From the cell containing the given text, extract its center point as (X, Y) coordinate. 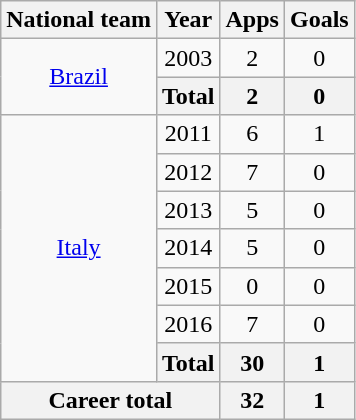
National team (79, 20)
2011 (188, 134)
Apps (252, 20)
Brazil (79, 77)
Year (188, 20)
Career total (110, 400)
2012 (188, 172)
2003 (188, 58)
2016 (188, 324)
Italy (79, 248)
6 (252, 134)
2015 (188, 286)
Goals (319, 20)
32 (252, 400)
30 (252, 362)
2014 (188, 248)
2013 (188, 210)
